Determine the (x, y) coordinate at the center of the cell enclosing the given text.  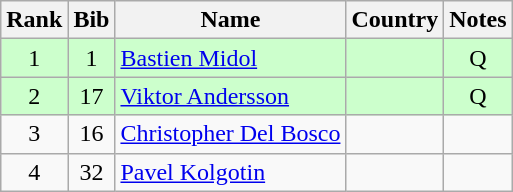
16 (92, 134)
32 (92, 172)
Viktor Andersson (230, 96)
Bib (92, 20)
Bastien Midol (230, 58)
2 (34, 96)
Notes (478, 20)
Country (395, 20)
17 (92, 96)
3 (34, 134)
Christopher Del Bosco (230, 134)
Pavel Kolgotin (230, 172)
Rank (34, 20)
Name (230, 20)
4 (34, 172)
